From the cell containing the given text, extract its center point as [X, Y] coordinate. 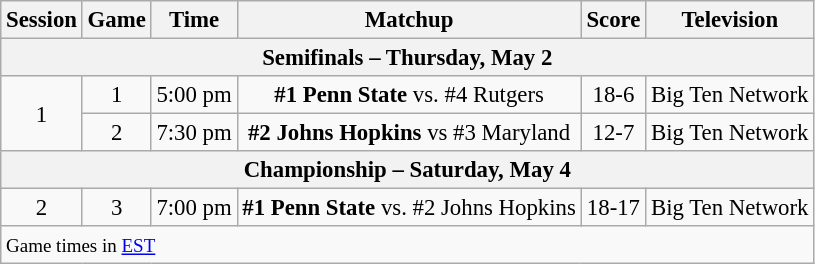
Television [730, 20]
#1 Penn State vs. #4 Rutgers [409, 95]
#2 Johns Hopkins vs #3 Maryland [409, 133]
Championship – Saturday, May 4 [408, 170]
5:00 pm [194, 95]
Game [116, 20]
18-6 [614, 95]
Semifinals – Thursday, May 2 [408, 58]
Time [194, 20]
Game times in EST [408, 245]
7:00 pm [194, 208]
12-7 [614, 133]
3 [116, 208]
Matchup [409, 20]
#1 Penn State vs. #2 Johns Hopkins [409, 208]
Score [614, 20]
18-17 [614, 208]
Session [42, 20]
7:30 pm [194, 133]
